Return (x, y) of the center of cell containing provided text 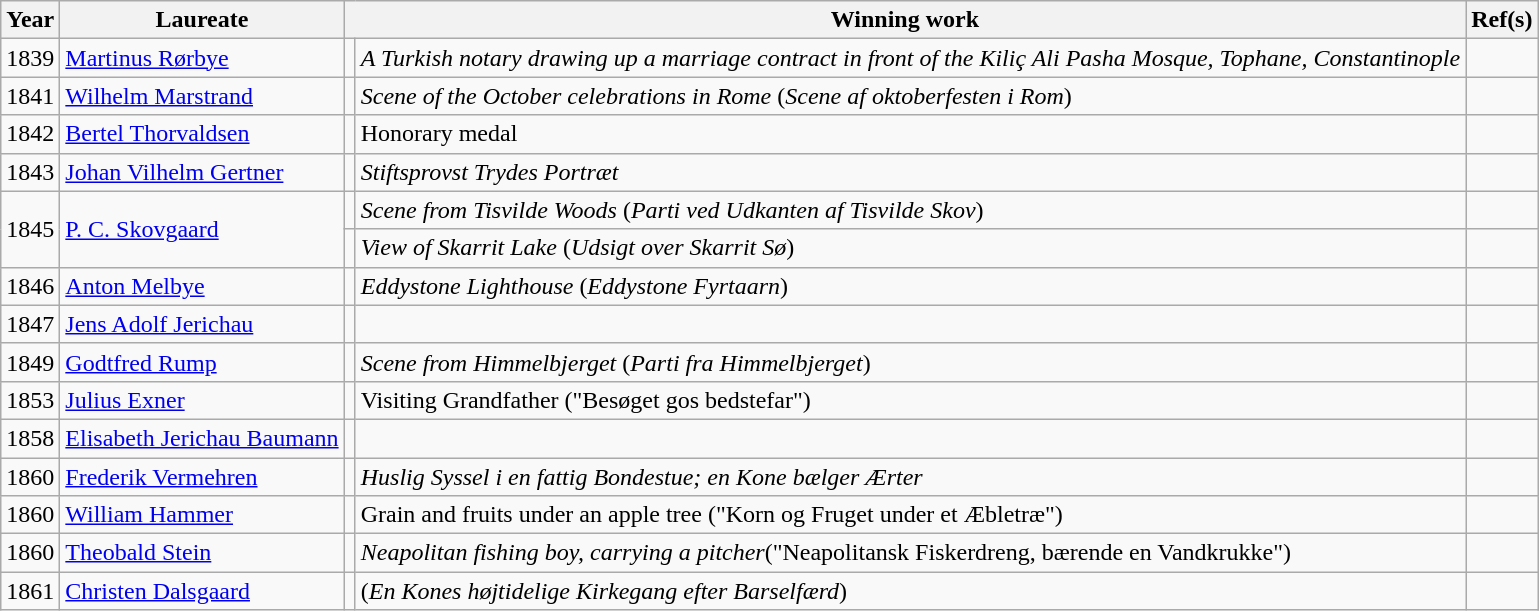
1839 (30, 58)
William Hammer (202, 515)
1841 (30, 96)
Scene from Tisvilde Woods (Parti ved Udkanten af Tisvilde Skov) (910, 210)
Elisabeth Jerichau Baumann (202, 438)
Scene of the October celebrations in Rome (Scene af oktoberfesten i Rom) (910, 96)
Winning work (904, 20)
P. C. Skovgaard (202, 229)
Frederik Vermehren (202, 477)
Anton Melbye (202, 286)
Huslig Syssel i en fattig Bondestue; en Kone bælger Ærter (910, 477)
Bertel Thorvaldsen (202, 134)
(En Kones højtidelige Kirkegang efter Barselfærd) (910, 591)
Julius Exner (202, 400)
1842 (30, 134)
1861 (30, 591)
Year (30, 20)
Jens Adolf Jerichau (202, 324)
1858 (30, 438)
1847 (30, 324)
Scene from Himmelbjerget (Parti fra Himmelbjerget) (910, 362)
Neapolitan fishing boy, carrying a pitcher("Neapolitansk Fiskerdreng, bærende en Vandkrukke") (910, 553)
1843 (30, 172)
Visiting Grandfather ("Besøget gos bedstefar") (910, 400)
Ref(s) (1502, 20)
Theobald Stein (202, 553)
Godtfred Rump (202, 362)
View of Skarrit Lake (Udsigt over Skarrit Sø) (910, 248)
Christen Dalsgaard (202, 591)
Laureate (202, 20)
Stiftsprovst Trydes Portræt (910, 172)
Martinus Rørbye (202, 58)
Eddystone Lighthouse (Eddystone Fyrtaarn) (910, 286)
Wilhelm Marstrand (202, 96)
Johan Vilhelm Gertner (202, 172)
A Turkish notary drawing up a marriage contract in front of the Kiliç Ali Pasha Mosque, Tophane, Constantinople (910, 58)
Honorary medal (910, 134)
1846 (30, 286)
Grain and fruits under an apple tree ("Korn og Fruget under et Æbletræ") (910, 515)
1845 (30, 229)
1853 (30, 400)
1849 (30, 362)
